Capture the cell that displays the provided text and extract its (X, Y) central coordinate. 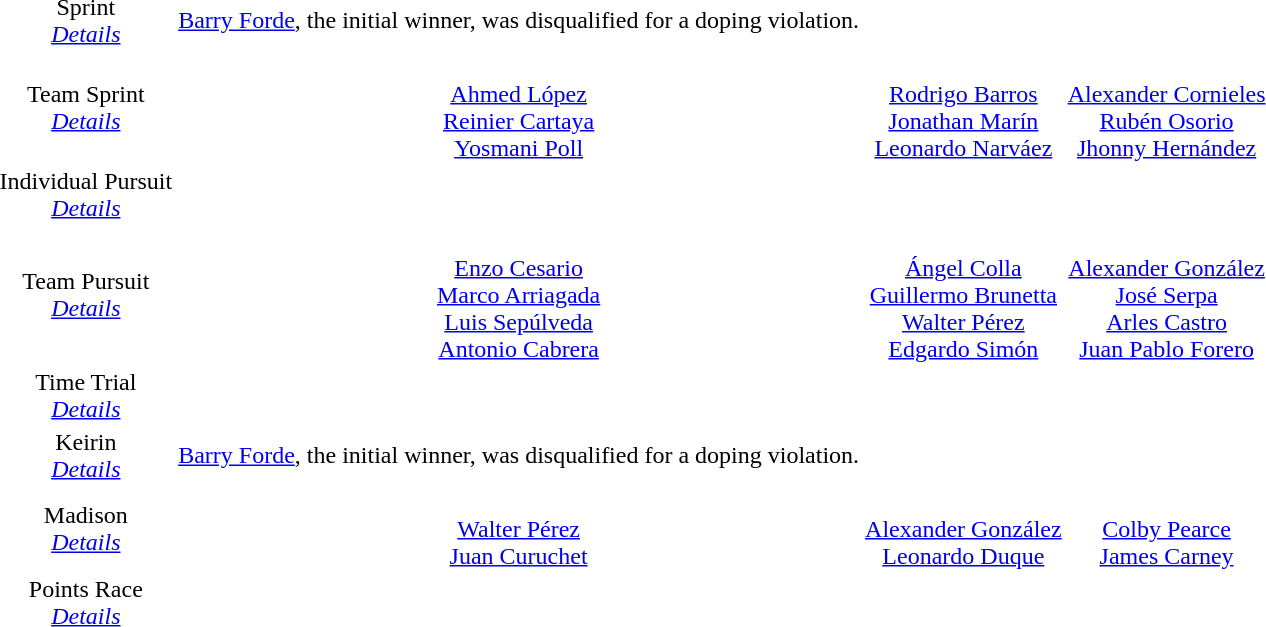
Ahmed LópezReinier CartayaYosmani Poll (519, 108)
Barry Forde, the initial winner, was disqualified for a doping violation. (519, 456)
Ángel CollaGuillermo BrunettaWalter PérezEdgardo Simón (964, 295)
Enzo CesarioMarco ArriagadaLuis SepúlvedaAntonio Cabrera (519, 295)
Walter PérezJuan Curuchet (519, 529)
Rodrigo BarrosJonathan MarínLeonardo Narváez (964, 108)
Alexander GonzálezLeonardo Duque (964, 529)
